Capture the cell that displays the provided text and extract its (X, Y) central coordinate. 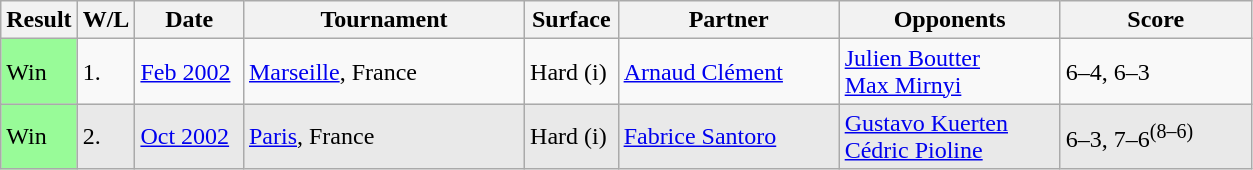
2. (106, 136)
Arnaud Clément (728, 72)
W/L (106, 20)
Opponents (950, 20)
Paris, France (384, 136)
Date (190, 20)
1. (106, 72)
Marseille, France (384, 72)
Surface (572, 20)
Oct 2002 (190, 136)
Julien Boutter Max Mirnyi (950, 72)
Partner (728, 20)
Result (39, 20)
6–3, 7–6(8–6) (1156, 136)
Feb 2002 (190, 72)
Fabrice Santoro (728, 136)
Gustavo Kuerten Cédric Pioline (950, 136)
Score (1156, 20)
6–4, 6–3 (1156, 72)
Tournament (384, 20)
